Find where the given text appears and provide that cell's center as [X, Y] coordinate. 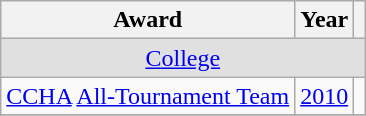
College [183, 58]
2010 [324, 96]
Award [148, 20]
CCHA All-Tournament Team [148, 96]
Year [324, 20]
